Extract the (X, Y) coordinate from the center of the cell holding the provided text.  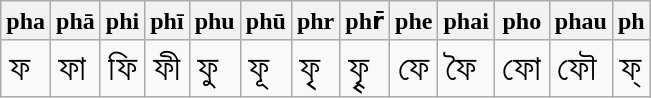
pho (522, 21)
phr (315, 21)
ফি (122, 68)
phr̄ (365, 21)
phi (122, 21)
phī (167, 21)
ফে (414, 68)
ফা (76, 68)
ফী (167, 68)
phū (266, 21)
ফ (26, 68)
ফু (214, 68)
phau (580, 21)
ফ্ (631, 68)
ফো (522, 68)
ফৈ (466, 68)
phā (76, 21)
ফৌ (580, 68)
ফৄ (365, 68)
phu (214, 21)
ফৃ (315, 68)
phai (466, 21)
ফূ (266, 68)
phe (414, 21)
pha (26, 21)
ph (631, 21)
